Locate the cell with the specified text and output its [X, Y] center coordinate. 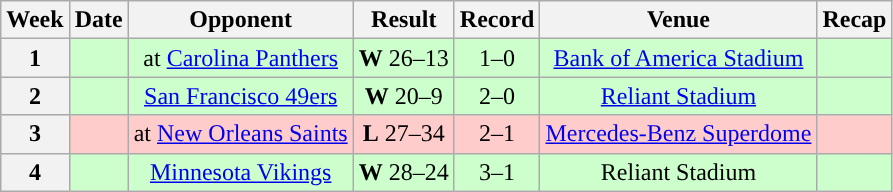
Mercedes-Benz Superdome [678, 134]
2 [35, 96]
Record [497, 20]
W 20–9 [404, 96]
Opponent [240, 20]
Bank of America Stadium [678, 58]
at New Orleans Saints [240, 134]
2–0 [497, 96]
3 [35, 134]
2–1 [497, 134]
1 [35, 58]
Minnesota Vikings [240, 172]
Recap [854, 20]
L 27–34 [404, 134]
3–1 [497, 172]
Date [98, 20]
Week [35, 20]
W 26–13 [404, 58]
Venue [678, 20]
San Francisco 49ers [240, 96]
1–0 [497, 58]
at Carolina Panthers [240, 58]
Result [404, 20]
W 28–24 [404, 172]
4 [35, 172]
